Extract the (x, y) coordinate from the center of the cell holding the provided text.  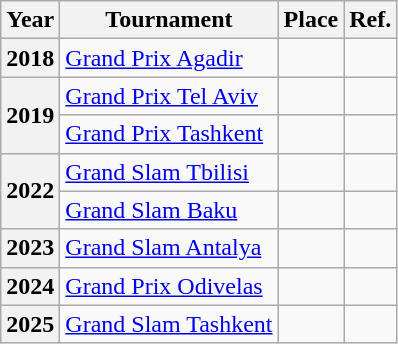
2022 (30, 191)
Grand Slam Tbilisi (169, 172)
Grand Prix Agadir (169, 58)
Grand Slam Tashkent (169, 324)
Year (30, 20)
Grand Slam Baku (169, 210)
Place (311, 20)
2024 (30, 286)
2023 (30, 248)
Ref. (370, 20)
2019 (30, 115)
Grand Prix Tel Aviv (169, 96)
2018 (30, 58)
Grand Slam Antalya (169, 248)
Grand Prix Odivelas (169, 286)
Tournament (169, 20)
Grand Prix Tashkent (169, 134)
2025 (30, 324)
